From the cell containing the given text, extract its center point as [x, y] coordinate. 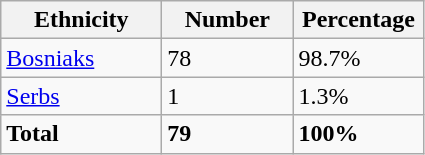
Bosniaks [82, 58]
100% [358, 134]
78 [228, 58]
1 [228, 96]
98.7% [358, 58]
Percentage [358, 20]
79 [228, 134]
Total [82, 134]
1.3% [358, 96]
Number [228, 20]
Serbs [82, 96]
Ethnicity [82, 20]
